Extract the (x, y) coordinate from the center of the cell holding the provided text.  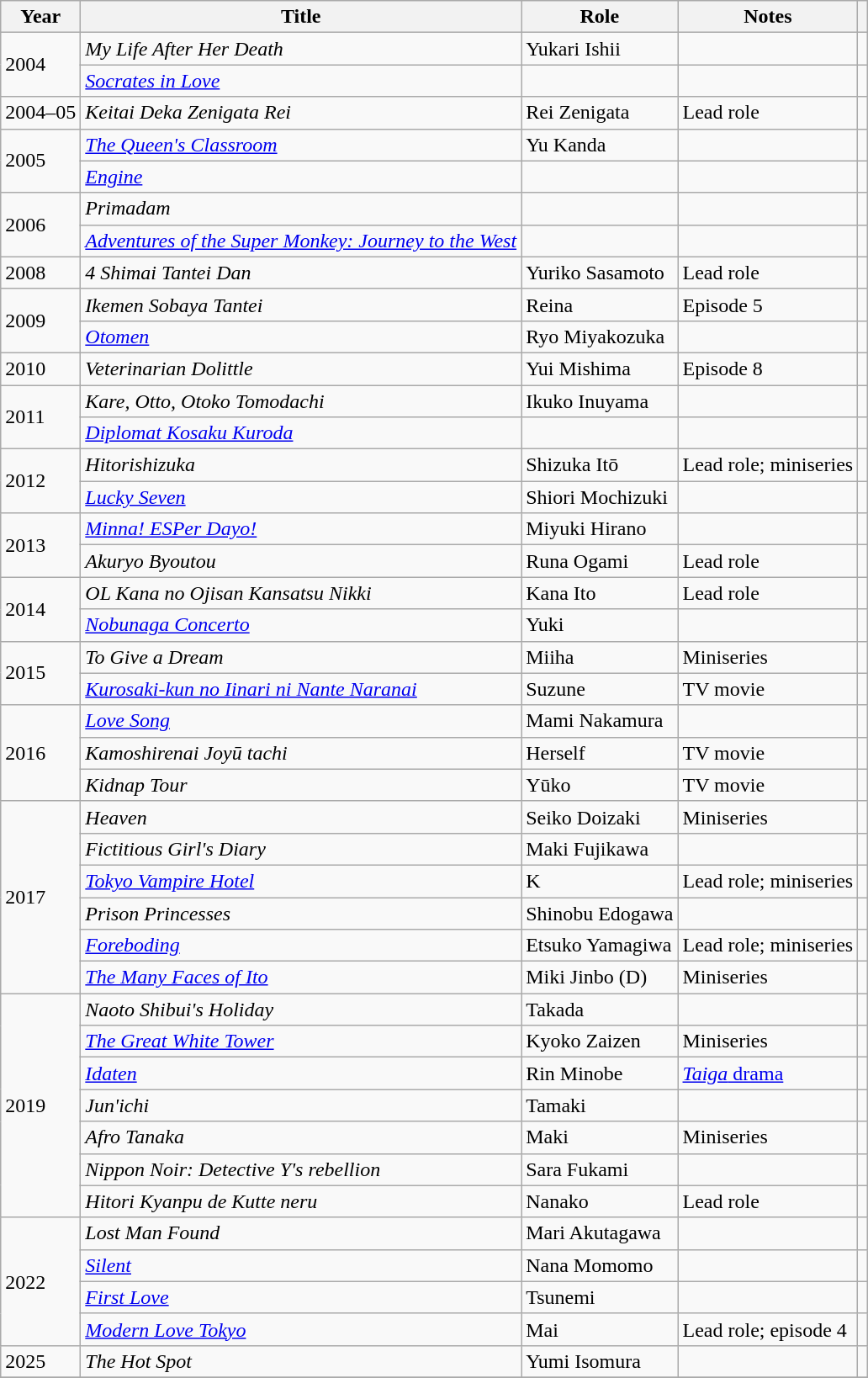
Primadam (301, 209)
2017 (40, 897)
Etsuko Yamagiwa (600, 946)
Tsunemi (600, 1297)
The Great White Tower (301, 1041)
4 Shimai Tantei Dan (301, 273)
Yui Mishima (600, 368)
Shiori Mochizuki (600, 497)
Miki Jinbo (D) (600, 978)
Ikuko Inuyama (600, 401)
Hitori Kyanpu de Kutte neru (301, 1201)
Tokyo Vampire Hotel (301, 881)
Hitorishizuka (301, 465)
Kyoko Zaizen (600, 1041)
First Love (301, 1297)
Prison Princesses (301, 913)
2006 (40, 225)
Engine (301, 177)
Suzune (600, 689)
Kana Ito (600, 593)
2009 (40, 321)
Miyuki Hirano (600, 529)
Episode 8 (768, 368)
Kidnap Tour (301, 785)
Diplomat Kosaku Kuroda (301, 433)
To Give a Dream (301, 657)
My Life After Her Death (301, 49)
Mami Nakamura (600, 721)
The Hot Spot (301, 1361)
Shizuka Itō (600, 465)
Title (301, 17)
Idaten (301, 1073)
Akuryo Byoutou (301, 561)
Reina (600, 305)
Miiha (600, 657)
Yuriko Sasamoto (600, 273)
Adventures of the Super Monkey: Journey to the West (301, 241)
Notes (768, 17)
Kurosaki-kun no Iinari ni Nante Naranai (301, 689)
Yūko (600, 785)
Nana Momomo (600, 1265)
2005 (40, 161)
Nanako (600, 1201)
Maki (600, 1137)
Keitai Deka Zenigata Rei (301, 113)
Mai (600, 1329)
2019 (40, 1105)
Ryo Miyakozuka (600, 337)
Taiga drama (768, 1073)
Runa Ogami (600, 561)
Rin Minobe (600, 1073)
OL Kana no Ojisan Kansatsu Nikki (301, 593)
K (600, 881)
Lead role; episode 4 (768, 1329)
Socrates in Love (301, 81)
Lucky Seven (301, 497)
Fictitious Girl's Diary (301, 849)
2025 (40, 1361)
Shinobu Edogawa (600, 913)
2014 (40, 609)
Ikemen Sobaya Tantei (301, 305)
Yukari Ishii (600, 49)
Year (40, 17)
Rei Zenigata (600, 113)
Naoto Shibui's Holiday (301, 1010)
2012 (40, 481)
Sara Fukami (600, 1169)
Yumi Isomura (600, 1361)
Nobunaga Concerto (301, 625)
2011 (40, 417)
Tamaki (600, 1105)
Minna! ESPer Dayo! (301, 529)
2013 (40, 545)
Heaven (301, 817)
Lost Man Found (301, 1233)
The Queen's Classroom (301, 145)
Yuki (600, 625)
2015 (40, 673)
Love Song (301, 721)
Otomen (301, 337)
Maki Fujikawa (600, 849)
2022 (40, 1281)
Kare, Otto, Otoko Tomodachi (301, 401)
Episode 5 (768, 305)
2016 (40, 753)
2010 (40, 368)
Yu Kanda (600, 145)
2004–05 (40, 113)
2008 (40, 273)
Jun'ichi (301, 1105)
Foreboding (301, 946)
Modern Love Tokyo (301, 1329)
The Many Faces of Ito (301, 978)
2004 (40, 65)
Seiko Doizaki (600, 817)
Mari Akutagawa (600, 1233)
Nippon Noir: Detective Y's rebellion (301, 1169)
Kamoshirenai Joyū tachi (301, 753)
Afro Tanaka (301, 1137)
Herself (600, 753)
Veterinarian Dolittle (301, 368)
Role (600, 17)
Takada (600, 1010)
Silent (301, 1265)
